Locate the cell with the specified text and output its (x, y) center coordinate. 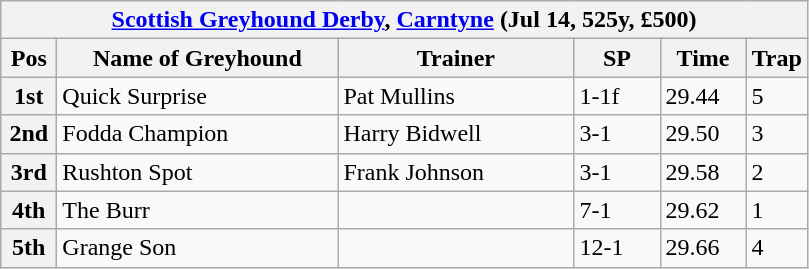
Name of Greyhound (198, 58)
1-1f (617, 96)
1 (776, 210)
Frank Johnson (456, 172)
1st (29, 96)
29.44 (703, 96)
3rd (29, 172)
Rushton Spot (198, 172)
12-1 (617, 248)
Time (703, 58)
5th (29, 248)
Harry Bidwell (456, 134)
4th (29, 210)
Quick Surprise (198, 96)
Grange Son (198, 248)
Trainer (456, 58)
4 (776, 248)
29.58 (703, 172)
2 (776, 172)
29.62 (703, 210)
Pat Mullins (456, 96)
29.50 (703, 134)
SP (617, 58)
3 (776, 134)
Fodda Champion (198, 134)
Pos (29, 58)
29.66 (703, 248)
Scottish Greyhound Derby, Carntyne (Jul 14, 525y, £500) (404, 20)
The Burr (198, 210)
5 (776, 96)
2nd (29, 134)
7-1 (617, 210)
Trap (776, 58)
